Output the [X, Y] coordinate of the center of the cell containing the given text.  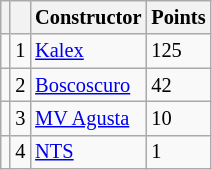
Kalex [88, 51]
3 [20, 118]
Boscoscuro [88, 85]
10 [178, 118]
2 [20, 85]
125 [178, 51]
MV Agusta [88, 118]
Points [178, 17]
4 [20, 152]
42 [178, 85]
Constructor [88, 17]
NTS [88, 152]
